From the cell containing the given text, extract its center point as (X, Y) coordinate. 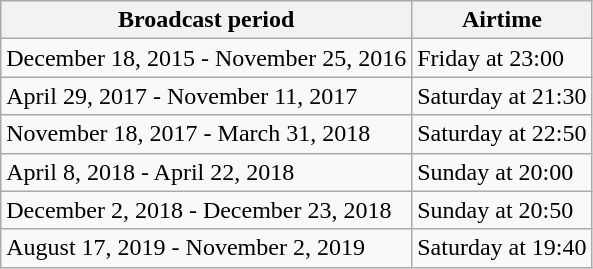
Friday at 23:00 (502, 58)
December 18, 2015 - November 25, 2016 (206, 58)
Airtime (502, 20)
April 8, 2018 - April 22, 2018 (206, 172)
August 17, 2019 - November 2, 2019 (206, 248)
Sunday at 20:50 (502, 210)
Saturday at 21:30 (502, 96)
December 2, 2018 - December 23, 2018 (206, 210)
Saturday at 19:40 (502, 248)
Broadcast period (206, 20)
Sunday at 20:00 (502, 172)
April 29, 2017 - November 11, 2017 (206, 96)
November 18, 2017 - March 31, 2018 (206, 134)
Saturday at 22:50 (502, 134)
